From the cell containing the given text, extract its center point as [x, y] coordinate. 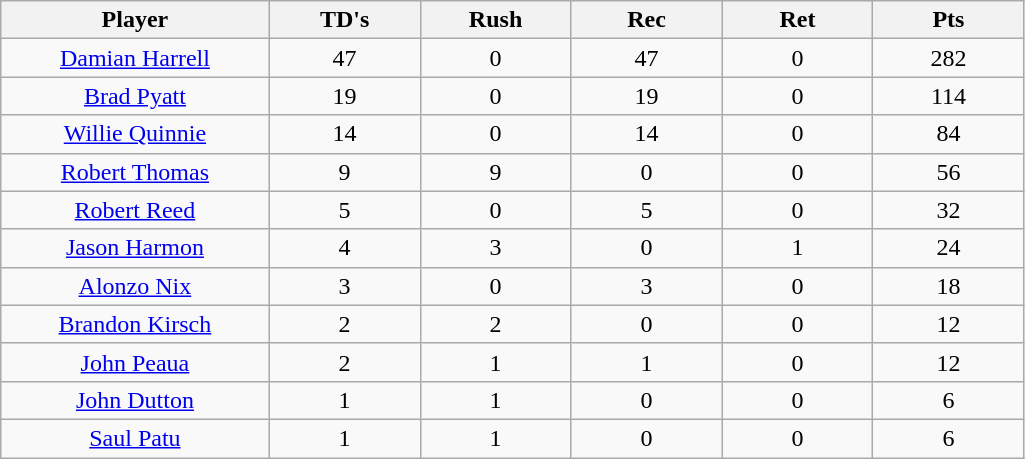
84 [948, 134]
Rush [496, 20]
Willie Quinnie [135, 134]
Robert Reed [135, 210]
24 [948, 248]
TD's [344, 20]
56 [948, 172]
114 [948, 96]
Jason Harmon [135, 248]
John Dutton [135, 400]
Robert Thomas [135, 172]
Damian Harrell [135, 58]
Brad Pyatt [135, 96]
John Peaua [135, 362]
Alonzo Nix [135, 286]
4 [344, 248]
32 [948, 210]
Ret [798, 20]
18 [948, 286]
Brandon Kirsch [135, 324]
Player [135, 20]
282 [948, 58]
Pts [948, 20]
Saul Patu [135, 438]
Rec [646, 20]
